Identify which cell holds the provided text, then report its [X, Y] central coordinate. 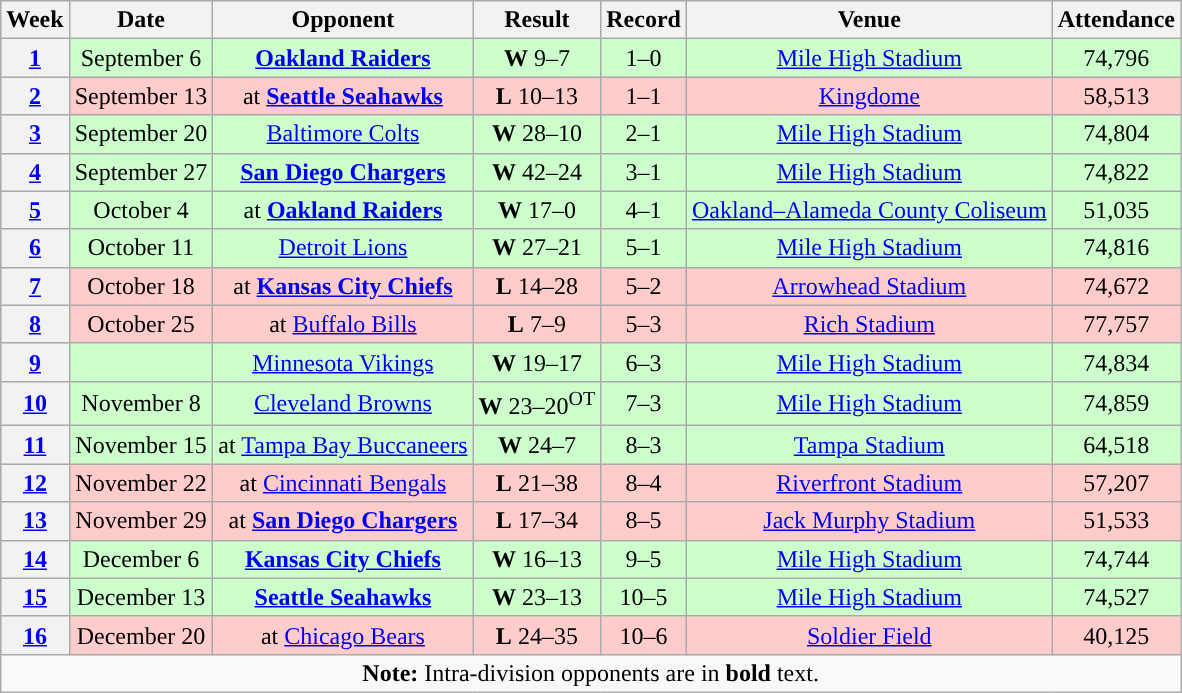
16 [35, 635]
9 [35, 362]
13 [35, 521]
November 22 [141, 483]
8–5 [644, 521]
at Cincinnati Bengals [343, 483]
December 13 [141, 597]
W 23–13 [537, 597]
Week [35, 20]
Minnesota Vikings [343, 362]
Oakland–Alameda County Coliseum [869, 210]
W 42–24 [537, 172]
74,804 [1116, 134]
Kansas City Chiefs [343, 559]
1–1 [644, 96]
5–3 [644, 324]
57,207 [1116, 483]
74,527 [1116, 597]
September 13 [141, 96]
14 [35, 559]
2–1 [644, 134]
December 6 [141, 559]
Jack Murphy Stadium [869, 521]
at Tampa Bay Buccaneers [343, 445]
74,744 [1116, 559]
Venue [869, 20]
October 18 [141, 286]
12 [35, 483]
5–1 [644, 248]
74,796 [1116, 58]
Soldier Field [869, 635]
Result [537, 20]
at Kansas City Chiefs [343, 286]
Arrowhead Stadium [869, 286]
10 [35, 404]
5 [35, 210]
L 14–28 [537, 286]
at San Diego Chargers [343, 521]
September 6 [141, 58]
at Buffalo Bills [343, 324]
Tampa Stadium [869, 445]
San Diego Chargers [343, 172]
Note: Intra-division opponents are in bold text. [591, 673]
15 [35, 597]
W 27–21 [537, 248]
W 16–13 [537, 559]
Detroit Lions [343, 248]
W 24–7 [537, 445]
4 [35, 172]
at Seattle Seahawks [343, 96]
6–3 [644, 362]
Rich Stadium [869, 324]
8–4 [644, 483]
77,757 [1116, 324]
Date [141, 20]
W 23–20OT [537, 404]
Record [644, 20]
10–6 [644, 635]
at Oakland Raiders [343, 210]
Attendance [1116, 20]
Riverfront Stadium [869, 483]
9–5 [644, 559]
8 [35, 324]
November 15 [141, 445]
74,834 [1116, 362]
L 10–13 [537, 96]
W 9–7 [537, 58]
December 20 [141, 635]
L 17–34 [537, 521]
L 21–38 [537, 483]
4–1 [644, 210]
September 20 [141, 134]
10–5 [644, 597]
September 27 [141, 172]
7–3 [644, 404]
Seattle Seahawks [343, 597]
October 25 [141, 324]
1–0 [644, 58]
64,518 [1116, 445]
74,816 [1116, 248]
5–2 [644, 286]
1 [35, 58]
74,672 [1116, 286]
40,125 [1116, 635]
W 19–17 [537, 362]
L 24–35 [537, 635]
L 7–9 [537, 324]
3 [35, 134]
October 4 [141, 210]
8–3 [644, 445]
6 [35, 248]
51,533 [1116, 521]
51,035 [1116, 210]
11 [35, 445]
November 29 [141, 521]
7 [35, 286]
74,822 [1116, 172]
Oakland Raiders [343, 58]
W 17–0 [537, 210]
Kingdome [869, 96]
58,513 [1116, 96]
Cleveland Browns [343, 404]
Opponent [343, 20]
74,859 [1116, 404]
2 [35, 96]
3–1 [644, 172]
Baltimore Colts [343, 134]
November 8 [141, 404]
October 11 [141, 248]
W 28–10 [537, 134]
at Chicago Bears [343, 635]
